Provide the (X, Y) coordinate of the cell's center where the given text is located.  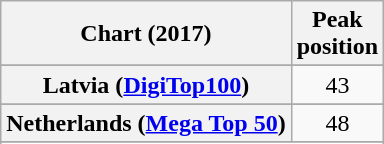
Chart (2017) (146, 34)
48 (337, 123)
Latvia (DigiTop100) (146, 85)
Netherlands (Mega Top 50) (146, 123)
Peakposition (337, 34)
43 (337, 85)
